Find where the given text appears and provide that cell's center as (X, Y) coordinate. 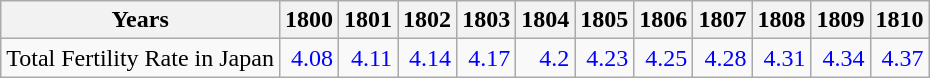
4.37 (900, 58)
4.34 (840, 58)
1806 (664, 20)
1800 (308, 20)
1802 (428, 20)
4.23 (604, 58)
4.17 (486, 58)
1804 (546, 20)
4.28 (722, 58)
1809 (840, 20)
4.14 (428, 58)
1805 (604, 20)
4.2 (546, 58)
1801 (368, 20)
4.31 (782, 58)
1807 (722, 20)
4.25 (664, 58)
Total Fertility Rate in Japan (140, 58)
4.11 (368, 58)
1803 (486, 20)
4.08 (308, 58)
1808 (782, 20)
1810 (900, 20)
Years (140, 20)
